From the cell containing the given text, extract its center point as [X, Y] coordinate. 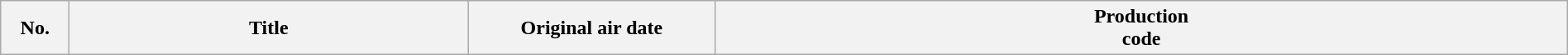
Productioncode [1141, 28]
Title [269, 28]
Original air date [592, 28]
No. [35, 28]
